Find where the given text appears and provide that cell's center as [x, y] coordinate. 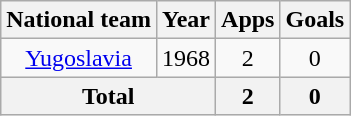
Goals [315, 20]
Year [186, 20]
1968 [186, 58]
Apps [248, 20]
National team [79, 20]
Total [108, 96]
Yugoslavia [79, 58]
